Locate the cell with the specified text and output its [x, y] center coordinate. 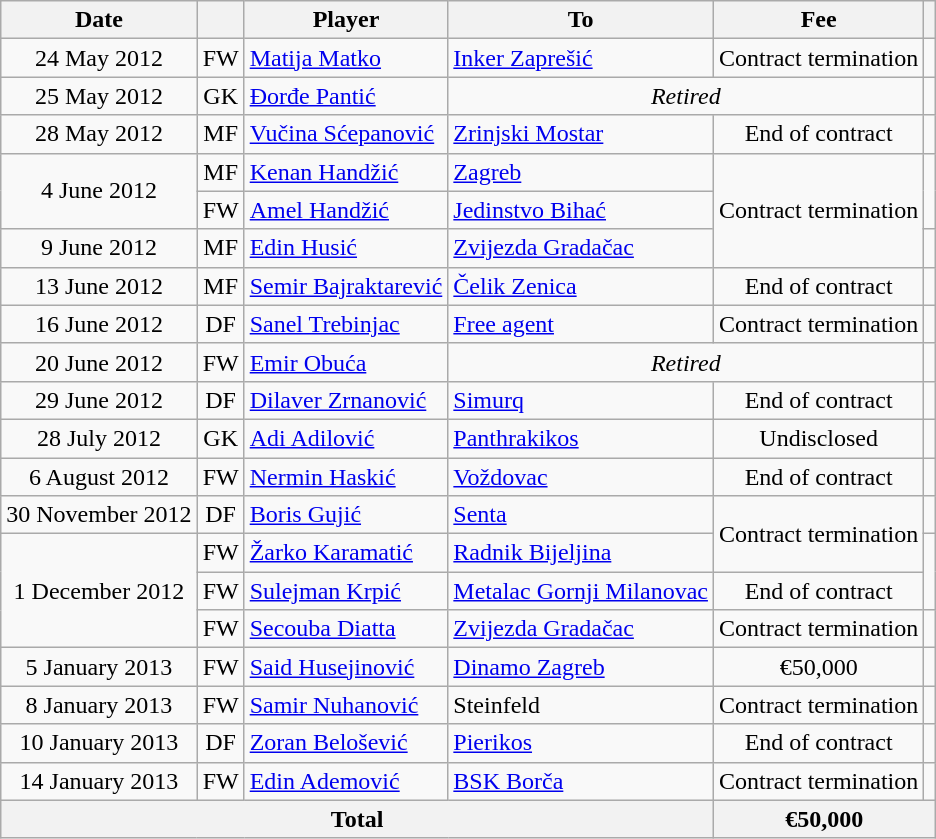
Dilaver Zrnanović [346, 400]
Metalac Gornji Milanovac [581, 591]
Steinfeld [581, 705]
Panthrakikos [581, 438]
1 December 2012 [99, 591]
10 January 2013 [99, 743]
Vučina Sćepanović [346, 134]
Edin Ademović [346, 781]
Undisclosed [818, 438]
Player [346, 20]
Kenan Handžić [346, 172]
Voždovac [581, 477]
20 June 2012 [99, 362]
Zagreb [581, 172]
To [581, 20]
Edin Husić [346, 248]
Date [99, 20]
Fee [818, 20]
Nermin Haskić [346, 477]
Semir Bajraktarević [346, 286]
Sanel Trebinjac [346, 324]
30 November 2012 [99, 515]
Free agent [581, 324]
13 June 2012 [99, 286]
8 January 2013 [99, 705]
Boris Gujić [346, 515]
Jedinstvo Bihać [581, 210]
Žarko Karamatić [346, 553]
9 June 2012 [99, 248]
16 June 2012 [99, 324]
25 May 2012 [99, 96]
Simurq [581, 400]
Secouba Diatta [346, 629]
Total [358, 819]
Sulejman Krpić [346, 591]
Pierikos [581, 743]
28 May 2012 [99, 134]
24 May 2012 [99, 58]
Adi Adilović [346, 438]
Emir Obuća [346, 362]
14 January 2013 [99, 781]
Đorđe Pantić [346, 96]
Amel Handžić [346, 210]
4 June 2012 [99, 191]
BSK Borča [581, 781]
29 June 2012 [99, 400]
Said Husejinović [346, 667]
Samir Nuhanović [346, 705]
Inker Zaprešić [581, 58]
5 January 2013 [99, 667]
Radnik Bijeljina [581, 553]
Dinamo Zagreb [581, 667]
Zoran Belošević [346, 743]
Matija Matko [346, 58]
6 August 2012 [99, 477]
28 July 2012 [99, 438]
Zrinjski Mostar [581, 134]
Čelik Zenica [581, 286]
Senta [581, 515]
